Capture the cell that displays the provided text and extract its (X, Y) central coordinate. 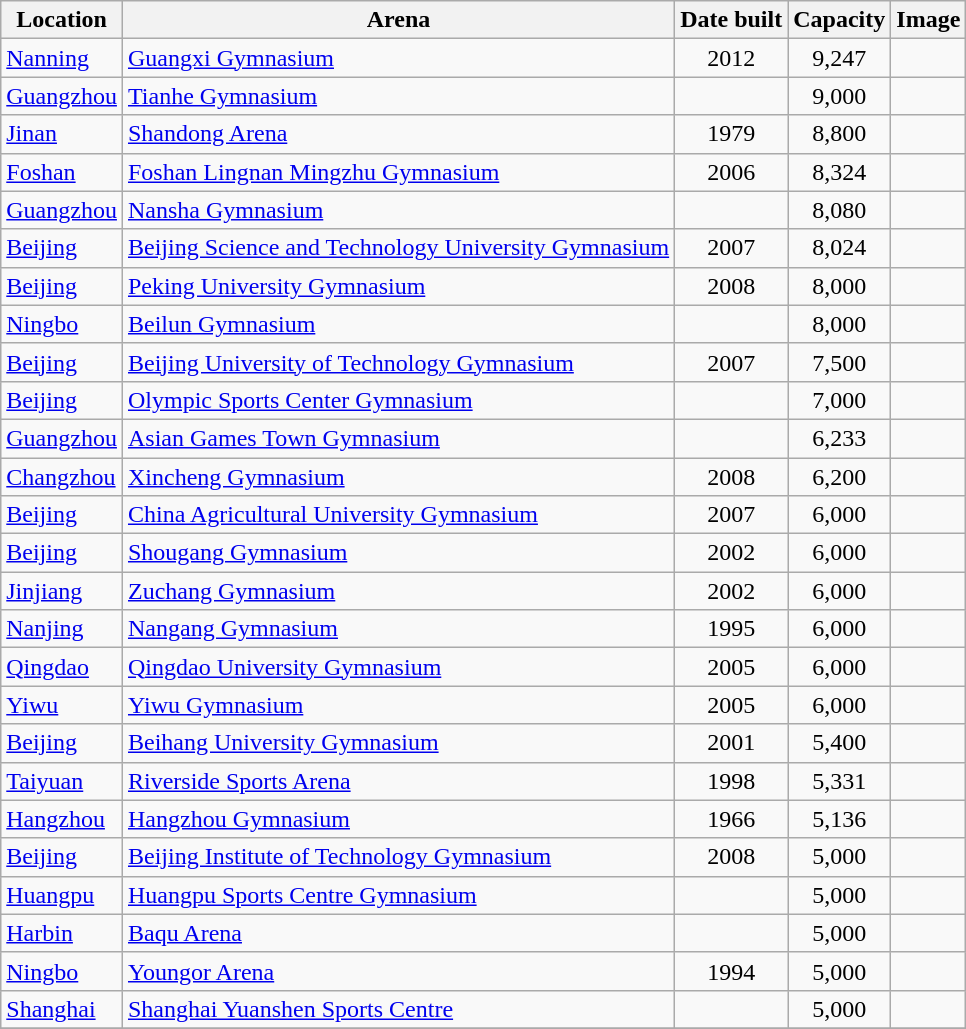
Foshan (62, 172)
2006 (732, 172)
Foshan Lingnan Mingzhu Gymnasium (398, 172)
Capacity (840, 20)
8,324 (840, 172)
Beilun Gymnasium (398, 324)
6,233 (840, 438)
Jinjiang (62, 591)
1998 (732, 781)
Tianhe Gymnasium (398, 96)
Location (62, 20)
Hangzhou Gymnasium (398, 819)
Youngor Arena (398, 971)
Qingdao University Gymnasium (398, 667)
Peking University Gymnasium (398, 286)
Huangpu (62, 895)
Nansha Gymnasium (398, 210)
2001 (732, 743)
Beijing University of Technology Gymnasium (398, 362)
8,080 (840, 210)
5,400 (840, 743)
Yiwu (62, 705)
Huangpu Sports Centre Gymnasium (398, 895)
Jinan (62, 134)
Date built (732, 20)
Shougang Gymnasium (398, 553)
Olympic Sports Center Gymnasium (398, 400)
9,000 (840, 96)
1995 (732, 629)
Hangzhou (62, 819)
Shanghai (62, 1009)
5,136 (840, 819)
Shandong Arena (398, 134)
Arena (398, 20)
Beijing Science and Technology University Gymnasium (398, 248)
Xincheng Gymnasium (398, 477)
2012 (732, 58)
Harbin (62, 933)
Beijing Institute of Technology Gymnasium (398, 857)
Asian Games Town Gymnasium (398, 438)
Image (928, 20)
China Agricultural University Gymnasium (398, 515)
Baqu Arena (398, 933)
Taiyuan (62, 781)
9,247 (840, 58)
6,200 (840, 477)
Changzhou (62, 477)
Nangang Gymnasium (398, 629)
1966 (732, 819)
Beihang University Gymnasium (398, 743)
1979 (732, 134)
Zuchang Gymnasium (398, 591)
5,331 (840, 781)
Yiwu Gymnasium (398, 705)
Qingdao (62, 667)
Shanghai Yuanshen Sports Centre (398, 1009)
8,800 (840, 134)
7,500 (840, 362)
Nanjing (62, 629)
7,000 (840, 400)
1994 (732, 971)
Guangxi Gymnasium (398, 58)
Nanning (62, 58)
8,024 (840, 248)
Riverside Sports Arena (398, 781)
